Capture the cell that displays the provided text and extract its [X, Y] central coordinate. 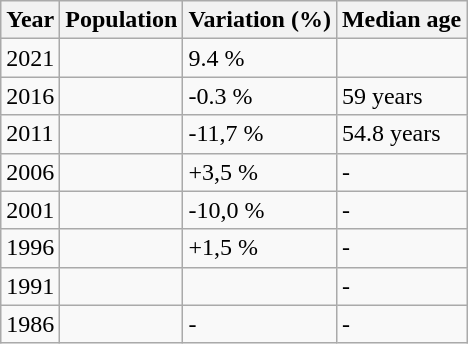
59 years [401, 96]
-10,0 % [260, 210]
-0.3 % [260, 96]
2011 [30, 134]
-11,7 % [260, 134]
Year [30, 20]
1991 [30, 286]
2021 [30, 58]
2001 [30, 210]
1986 [30, 324]
Median age [401, 20]
54.8 years [401, 134]
+3,5 % [260, 172]
9.4 % [260, 58]
Variation (%) [260, 20]
2016 [30, 96]
+1,5 % [260, 248]
Population [122, 20]
1996 [30, 248]
2006 [30, 172]
